Search for the cell housing the specified text and yield its (X, Y) center coordinate. 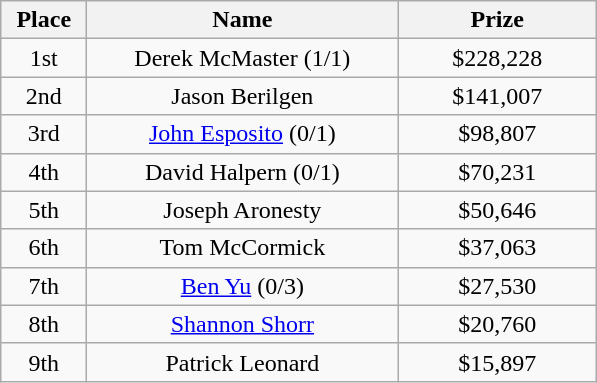
9th (44, 362)
1st (44, 58)
$98,807 (498, 134)
Shannon Shorr (242, 324)
4th (44, 172)
$37,063 (498, 248)
$141,007 (498, 96)
David Halpern (0/1) (242, 172)
$15,897 (498, 362)
3rd (44, 134)
$20,760 (498, 324)
$50,646 (498, 210)
8th (44, 324)
Joseph Aronesty (242, 210)
7th (44, 286)
$27,530 (498, 286)
6th (44, 248)
Derek McMaster (1/1) (242, 58)
Ben Yu (0/3) (242, 286)
John Esposito (0/1) (242, 134)
Name (242, 20)
Place (44, 20)
$228,228 (498, 58)
2nd (44, 96)
Patrick Leonard (242, 362)
Prize (498, 20)
Jason Berilgen (242, 96)
Tom McCormick (242, 248)
$70,231 (498, 172)
5th (44, 210)
